From the cell containing the given text, extract its center point as [X, Y] coordinate. 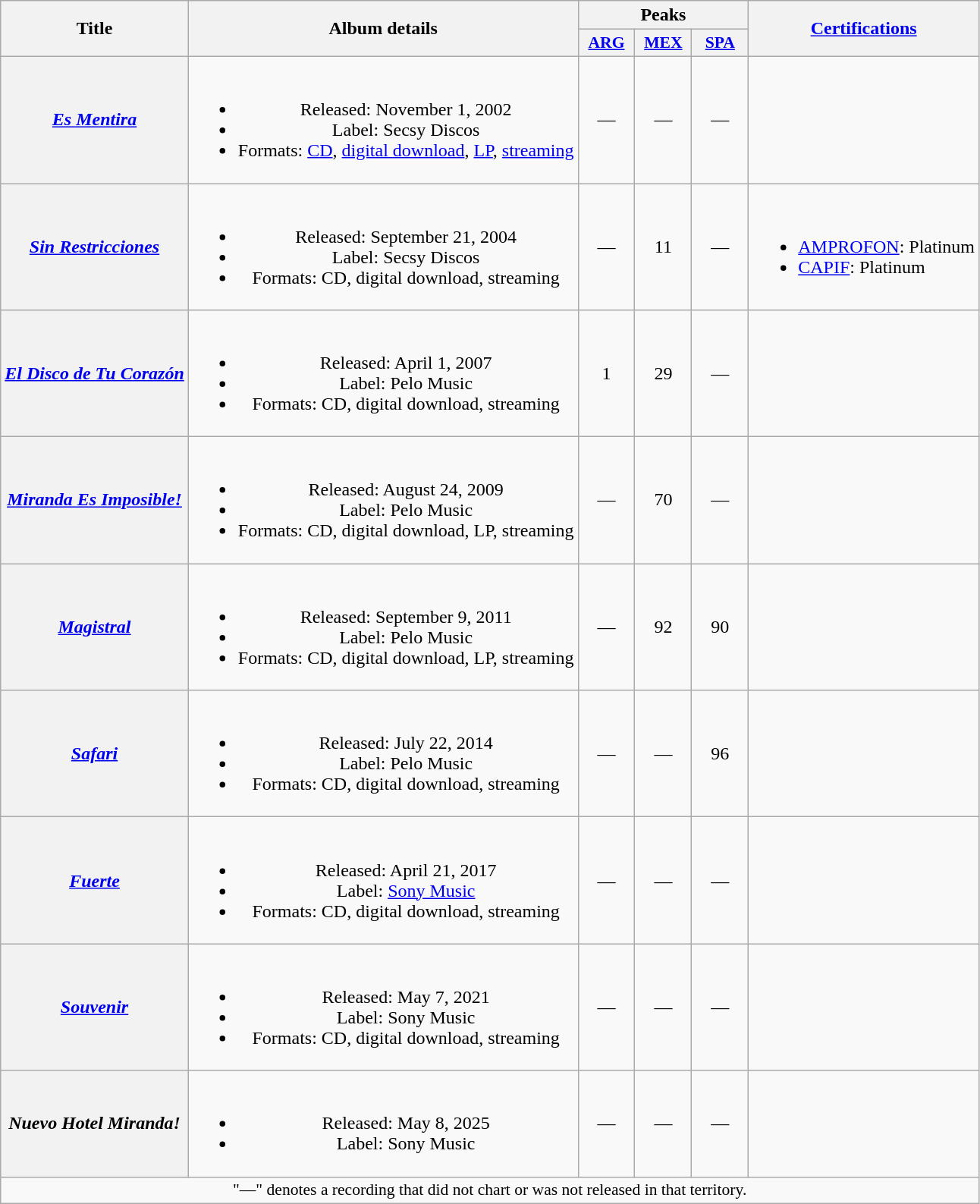
70 [663, 501]
Album details [383, 29]
Peaks [663, 15]
Released: September 21, 2004Label: Secsy DiscosFormats: CD, digital download, streaming [383, 247]
Released: July 22, 2014Label: Pelo MusicFormats: CD, digital download, streaming [383, 754]
"—" denotes a recording that did not chart or was not released in that territory. [490, 1190]
1 [607, 373]
ARG [607, 43]
El Disco de Tu Corazón [95, 373]
Released: April 21, 2017Label: Sony MusicFormats: CD, digital download, streaming [383, 880]
AMPROFON: PlatinumCAPIF: Platinum [864, 247]
Released: September 9, 2011Label: Pelo MusicFormats: CD, digital download, LP, streaming [383, 627]
SPA [721, 43]
Released: May 8, 2025Label: Sony Music [383, 1124]
Es Mentira [95, 120]
Released: November 1, 2002Label: Secsy DiscosFormats: CD, digital download, LP, streaming [383, 120]
96 [721, 754]
Fuerte [95, 880]
MEX [663, 43]
92 [663, 627]
Magistral [95, 627]
Released: April 1, 2007Label: Pelo MusicFormats: CD, digital download, streaming [383, 373]
Released: August 24, 2009Label: Pelo MusicFormats: CD, digital download, LP, streaming [383, 501]
29 [663, 373]
Sin Restricciones [95, 247]
90 [721, 627]
Certifications [864, 29]
Nuevo Hotel Miranda! [95, 1124]
11 [663, 247]
Title [95, 29]
Released: May 7, 2021Label: Sony MusicFormats: CD, digital download, streaming [383, 1008]
Souvenir [95, 1008]
Miranda Es Imposible! [95, 501]
Safari [95, 754]
